Capture the cell that displays the provided text and extract its (x, y) central coordinate. 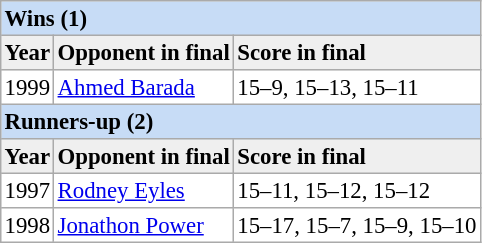
1997 (28, 190)
Wins (1) (240, 18)
15–9, 15–13, 15–11 (358, 87)
Runners-up (2) (240, 121)
1999 (28, 87)
15–17, 15–7, 15–9, 15–10 (358, 225)
Ahmed Barada (144, 87)
15–11, 15–12, 15–12 (358, 190)
1998 (28, 225)
Rodney Eyles (144, 190)
Jonathon Power (144, 225)
